Extract the [X, Y] coordinate from the center of the cell holding the provided text.  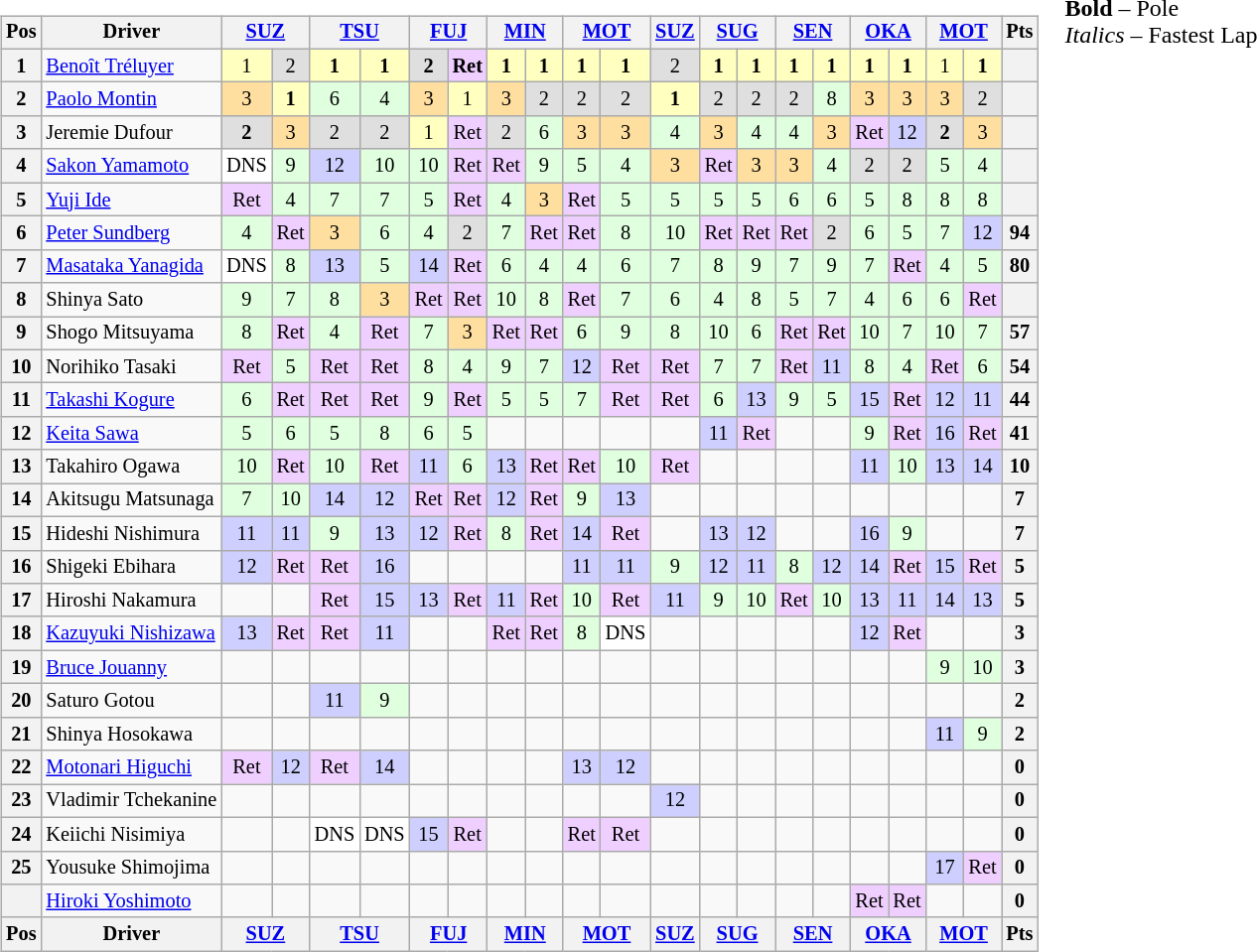
18 [21, 633]
Jeremie Dufour [131, 133]
Hideshi Nishimura [131, 533]
Yuji Ide [131, 200]
Hiroki Yoshimoto [131, 901]
Sakon Yamamoto [131, 166]
54 [1019, 366]
23 [21, 801]
Shogo Mitsuyama [131, 334]
24 [21, 834]
41 [1019, 434]
20 [21, 701]
Peter Sundberg [131, 233]
Vladimir Tchekanine [131, 801]
Hiroshi Nakamura [131, 601]
Paolo Montin [131, 99]
Saturo Gotou [131, 701]
Takahiro Ogawa [131, 467]
Motonari Higuchi [131, 767]
21 [21, 734]
Shigeki Ebihara [131, 567]
Keiichi Nisimiya [131, 834]
Shinya Sato [131, 300]
Takashi Kogure [131, 400]
Shinya Hosokawa [131, 734]
Benoît Tréluyer [131, 66]
25 [21, 868]
57 [1019, 334]
Akitsugu Matsunaga [131, 500]
Norihiko Tasaki [131, 366]
Yousuke Shimojima [131, 868]
Bruce Jouanny [131, 667]
94 [1019, 233]
Keita Sawa [131, 434]
80 [1019, 266]
44 [1019, 400]
19 [21, 667]
Kazuyuki Nishizawa [131, 633]
Masataka Yanagida [131, 266]
22 [21, 767]
